Scan for the cell matching the given text and deliver its (x, y) coordinate at center. 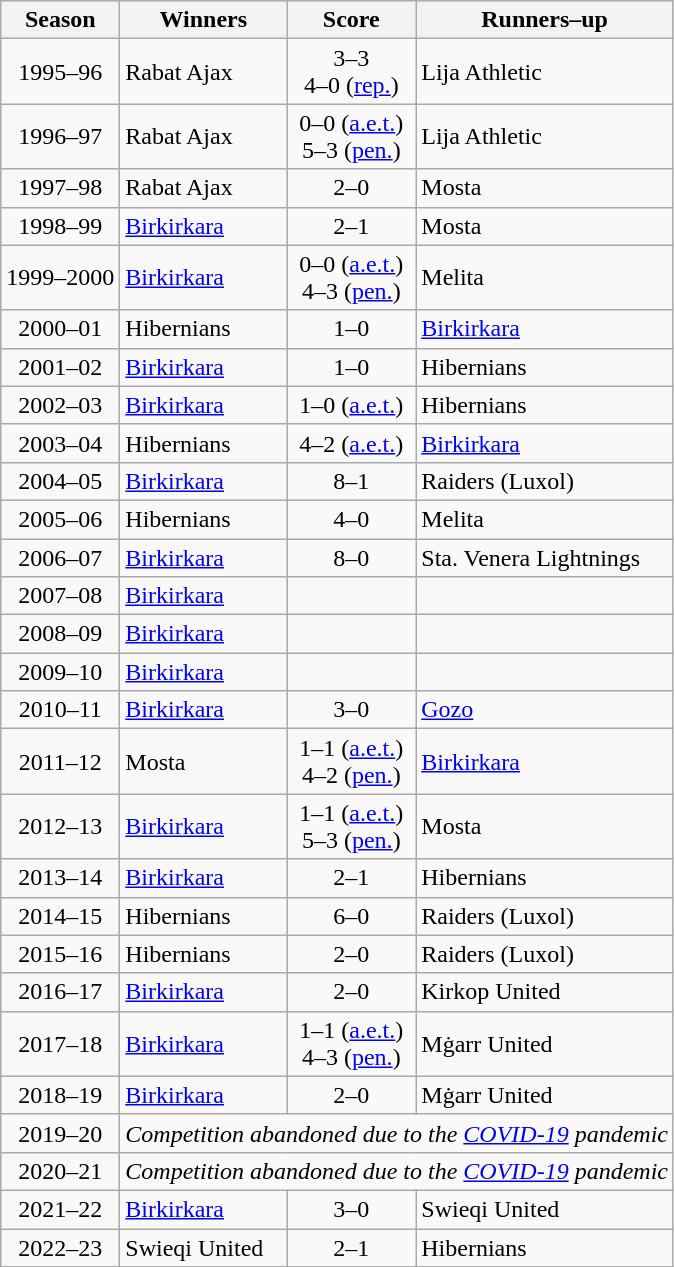
1999–2000 (60, 278)
Kirkop United (545, 992)
1998–99 (60, 226)
0–0 (a.e.t.)5–3 (pen.) (352, 136)
2009–10 (60, 672)
1997–98 (60, 188)
1–1 (a.e.t.)5–3 (pen.) (352, 826)
2014–15 (60, 916)
6–0 (352, 916)
2012–13 (60, 826)
Gozo (545, 710)
2013–14 (60, 878)
2020–21 (60, 1171)
2007–08 (60, 596)
2004–05 (60, 481)
8–1 (352, 481)
1996–97 (60, 136)
2003–04 (60, 443)
Runners–up (545, 20)
2018–19 (60, 1095)
4–2 (a.e.t.) (352, 443)
2005–06 (60, 519)
3–34–0 (rep.) (352, 72)
2006–07 (60, 557)
0–0 (a.e.t.)4–3 (pen.) (352, 278)
1–1 (a.e.t.)4–2 (pen.) (352, 762)
1–0 (a.e.t.) (352, 405)
2001–02 (60, 367)
2002–03 (60, 405)
2017–18 (60, 1044)
2016–17 (60, 992)
2011–12 (60, 762)
1995–96 (60, 72)
2008–09 (60, 634)
Score (352, 20)
4–0 (352, 519)
2010–11 (60, 710)
2022–23 (60, 1247)
2015–16 (60, 954)
1–1 (a.e.t.)4–3 (pen.) (352, 1044)
Sta. Venera Lightnings (545, 557)
2019–20 (60, 1133)
Season (60, 20)
2021–22 (60, 1209)
8–0 (352, 557)
Winners (204, 20)
2000–01 (60, 329)
